Scan for the cell matching the given text and deliver its [x, y] coordinate at center. 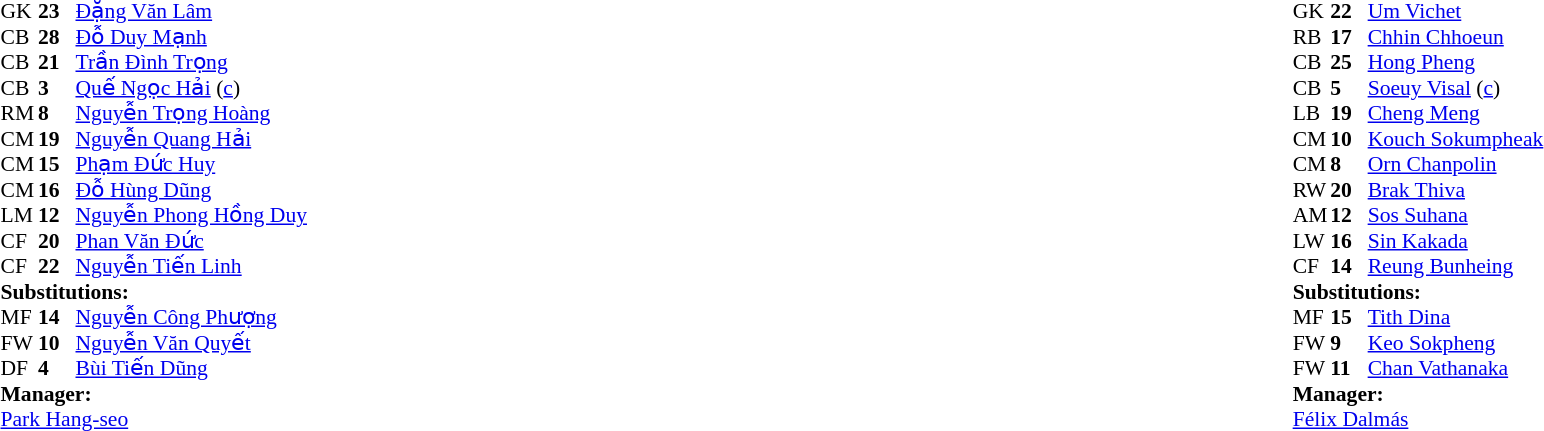
25 [1349, 63]
5 [1349, 88]
Reung Bunheing [1456, 267]
Keo Sokpheng [1456, 343]
Nguyễn Quang Hải [192, 139]
Đỗ Duy Mạnh [192, 37]
9 [1349, 343]
LB [1312, 113]
AM [1312, 215]
LW [1312, 241]
DF [19, 369]
Phạm Đức Huy [192, 165]
Kouch Sokumpheak [1456, 139]
Nguyễn Văn Quyết [192, 343]
Sos Suhana [1456, 215]
Cheng Meng [1456, 113]
4 [57, 369]
Bùi Tiến Dũng [192, 369]
Sin Kakada [1456, 241]
3 [57, 88]
Nguyễn Trọng Hoàng [192, 113]
Chan Vathanaka [1456, 369]
Phan Văn Đức [192, 241]
RM [19, 113]
11 [1349, 369]
Soeuy Visal (c) [1456, 88]
Orn Chanpolin [1456, 165]
Quế Ngọc Hải (c) [192, 88]
Hong Pheng [1456, 63]
RB [1312, 37]
28 [57, 37]
Trần Đình Trọng [192, 63]
Tith Dina [1456, 317]
Chhin Chhoeun [1456, 37]
Nguyễn Công Phượng [192, 317]
Brak Thiva [1456, 190]
17 [1349, 37]
Nguyễn Phong Hồng Duy [192, 215]
21 [57, 63]
LM [19, 215]
Đỗ Hùng Dũng [192, 190]
RW [1312, 190]
22 [57, 267]
Nguyễn Tiến Linh [192, 267]
